Return (X, Y) of the center of cell containing provided text 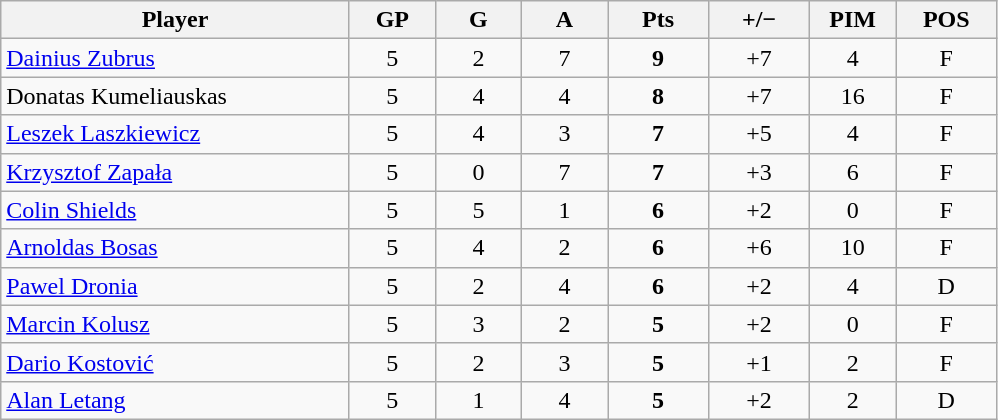
G (478, 20)
Marcin Kolusz (176, 324)
PIM (853, 20)
9 (658, 58)
A (564, 20)
+1 (760, 362)
16 (853, 96)
Dario Kostović (176, 362)
POS (946, 20)
Pawel Dronia (176, 286)
Donatas Kumeliauskas (176, 96)
GP (392, 20)
+6 (760, 248)
Arnoldas Bosas (176, 248)
Krzysztof Zapała (176, 172)
Colin Shields (176, 210)
+3 (760, 172)
Leszek Laszkiewicz (176, 134)
+5 (760, 134)
8 (658, 96)
Alan Letang (176, 400)
Player (176, 20)
10 (853, 248)
Pts (658, 20)
Dainius Zubrus (176, 58)
+/− (760, 20)
